Detect which cell encompasses the target text, then output its (x, y) center coordinate. 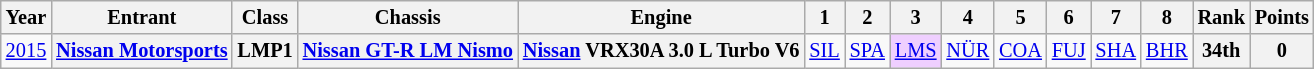
8 (1167, 17)
34th (1222, 51)
FUJ (1069, 51)
7 (1116, 17)
Points (1282, 17)
6 (1069, 17)
2 (868, 17)
1 (824, 17)
2015 (26, 51)
COA (1020, 51)
Nissan VRX30A 3.0 L Turbo V6 (662, 51)
Rank (1222, 17)
Class (264, 17)
Entrant (142, 17)
Year (26, 17)
5 (1020, 17)
LMP1 (264, 51)
SHA (1116, 51)
BHR (1167, 51)
3 (916, 17)
LMS (916, 51)
Nissan Motorsports (142, 51)
Engine (662, 17)
NÜR (968, 51)
SIL (824, 51)
0 (1282, 51)
4 (968, 17)
SPA (868, 51)
Chassis (408, 17)
Nissan GT-R LM Nismo (408, 51)
